Locate the cell with the specified text and output its (X, Y) center coordinate. 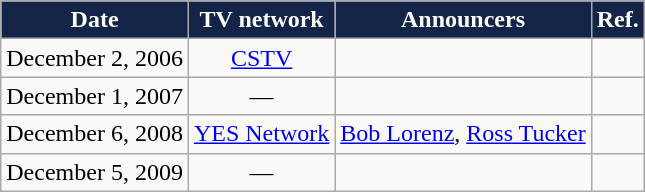
Ref. (618, 20)
December 1, 2007 (95, 96)
TV network (261, 20)
December 2, 2006 (95, 58)
December 5, 2009 (95, 172)
Bob Lorenz, Ross Tucker (463, 134)
Date (95, 20)
Announcers (463, 20)
December 6, 2008 (95, 134)
YES Network (261, 134)
CSTV (261, 58)
